Find where the given text appears and provide that cell's center as [X, Y] coordinate. 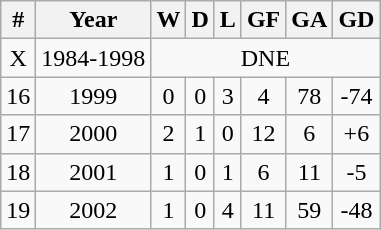
17 [18, 134]
-48 [356, 210]
X [18, 58]
GD [356, 20]
DNE [266, 58]
16 [18, 96]
2001 [94, 172]
3 [228, 96]
2000 [94, 134]
1999 [94, 96]
GF [263, 20]
-74 [356, 96]
18 [18, 172]
59 [310, 210]
# [18, 20]
GA [310, 20]
2 [168, 134]
2002 [94, 210]
+6 [356, 134]
78 [310, 96]
D [200, 20]
12 [263, 134]
19 [18, 210]
W [168, 20]
L [228, 20]
-5 [356, 172]
Year [94, 20]
1984-1998 [94, 58]
